Find where the given text appears and provide that cell's center as [X, Y] coordinate. 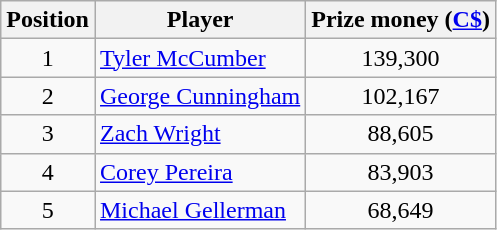
Corey Pereira [200, 172]
Position [48, 20]
4 [48, 172]
Michael Gellerman [200, 210]
Tyler McCumber [200, 58]
68,649 [401, 210]
George Cunningham [200, 96]
88,605 [401, 134]
83,903 [401, 172]
Zach Wright [200, 134]
139,300 [401, 58]
Player [200, 20]
5 [48, 210]
2 [48, 96]
1 [48, 58]
3 [48, 134]
Prize money (C$) [401, 20]
102,167 [401, 96]
